Identify which cell holds the provided text, then report its (X, Y) central coordinate. 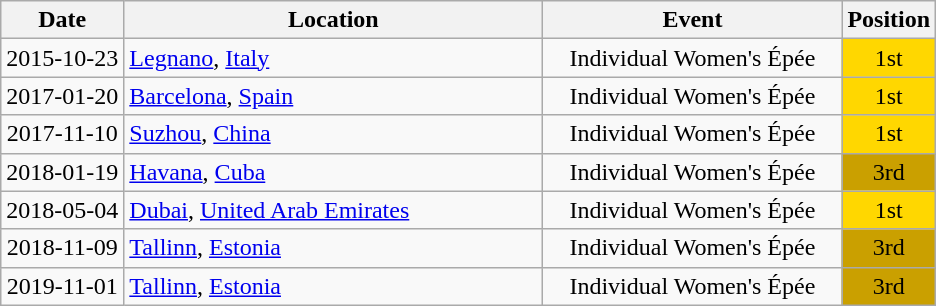
2018-11-09 (62, 248)
2018-05-04 (62, 210)
Location (334, 20)
Legnano, Italy (334, 58)
Dubai, United Arab Emirates (334, 210)
2015-10-23 (62, 58)
Date (62, 20)
2017-01-20 (62, 96)
Position (889, 20)
2017-11-10 (62, 134)
Barcelona, Spain (334, 96)
Suzhou, China (334, 134)
Havana, Cuba (334, 172)
Event (692, 20)
2019-11-01 (62, 286)
2018-01-19 (62, 172)
